Pinpoint the cell where the given text exists, returning its [X, Y] midpoint coordinate. 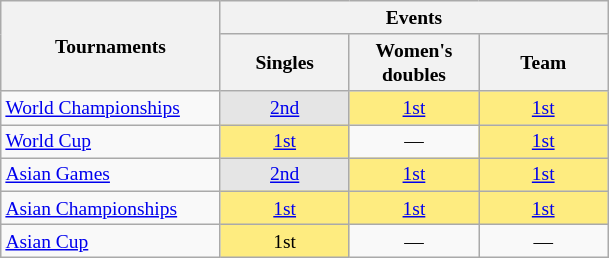
Asian Championships [110, 208]
Women'sdoubles [414, 62]
Tournaments [110, 46]
Asian Games [110, 174]
World Cup [110, 142]
Singles [284, 62]
World Championships [110, 108]
Asian Cup [110, 240]
Events [414, 18]
Team [544, 62]
